Detect which cell encompasses the target text, then output its (X, Y) center coordinate. 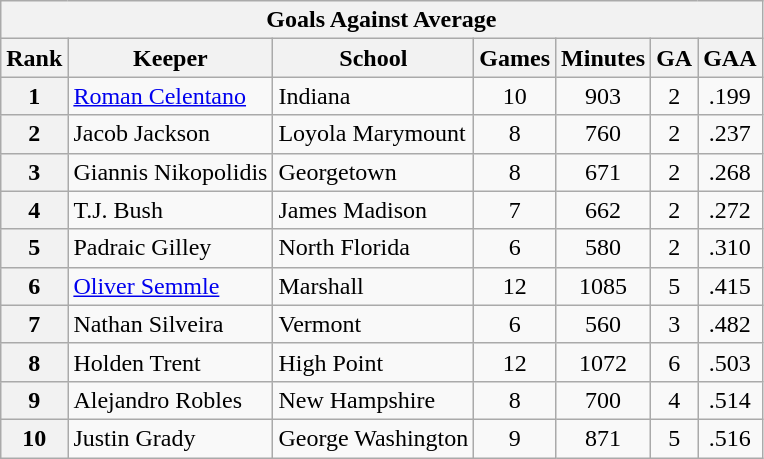
.310 (730, 248)
GAA (730, 58)
.503 (730, 362)
Marshall (374, 286)
Keeper (170, 58)
.272 (730, 210)
Oliver Semmle (170, 286)
.415 (730, 286)
.516 (730, 438)
George Washington (374, 438)
Indiana (374, 96)
GA (674, 58)
Jacob Jackson (170, 134)
1072 (604, 362)
671 (604, 172)
New Hampshire (374, 400)
North Florida (374, 248)
Georgetown (374, 172)
.514 (730, 400)
1 (34, 96)
Minutes (604, 58)
.237 (730, 134)
Holden Trent (170, 362)
Justin Grady (170, 438)
1085 (604, 286)
Alejandro Robles (170, 400)
.482 (730, 324)
T.J. Bush (170, 210)
Rank (34, 58)
.268 (730, 172)
700 (604, 400)
School (374, 58)
662 (604, 210)
James Madison (374, 210)
Nathan Silveira (170, 324)
580 (604, 248)
High Point (374, 362)
Padraic Gilley (170, 248)
871 (604, 438)
Goals Against Average (382, 20)
Roman Celentano (170, 96)
903 (604, 96)
Loyola Marymount (374, 134)
760 (604, 134)
Vermont (374, 324)
.199 (730, 96)
560 (604, 324)
Giannis Nikopolidis (170, 172)
Games (515, 58)
